Locate the cell with the specified text and output its (X, Y) center coordinate. 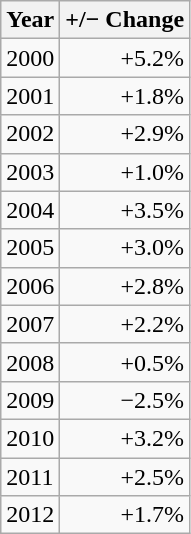
+2.2% (125, 324)
+2.9% (125, 134)
2006 (30, 286)
2009 (30, 400)
2007 (30, 324)
2003 (30, 172)
+3.2% (125, 438)
+3.0% (125, 248)
2005 (30, 248)
2001 (30, 96)
2012 (30, 515)
Year (30, 20)
−2.5% (125, 400)
+1.8% (125, 96)
+1.7% (125, 515)
2011 (30, 477)
2004 (30, 210)
2000 (30, 58)
2002 (30, 134)
+2.8% (125, 286)
+/− Change (125, 20)
+5.2% (125, 58)
+2.5% (125, 477)
2008 (30, 362)
+3.5% (125, 210)
+0.5% (125, 362)
+1.0% (125, 172)
2010 (30, 438)
